Scan for the cell matching the given text and deliver its (x, y) coordinate at center. 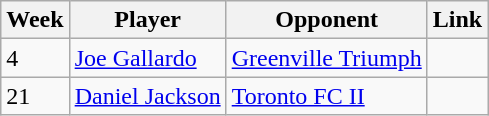
Opponent (326, 20)
Joe Gallardo (148, 58)
Toronto FC II (326, 96)
Week (35, 20)
21 (35, 96)
Daniel Jackson (148, 96)
Player (148, 20)
Link (457, 20)
Greenville Triumph (326, 58)
4 (35, 58)
